Locate the cell with the specified text and output its [X, Y] center coordinate. 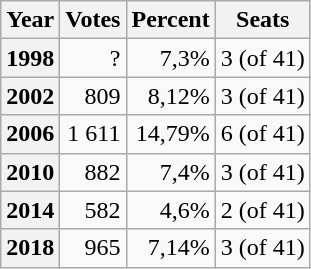
7,4% [170, 172]
4,6% [170, 210]
2010 [30, 172]
582 [93, 210]
2006 [30, 134]
2002 [30, 96]
1 611 [93, 134]
? [93, 58]
Seats [262, 20]
6 (of 41) [262, 134]
965 [93, 248]
Percent [170, 20]
Year [30, 20]
2 (of 41) [262, 210]
8,12% [170, 96]
809 [93, 96]
7,3% [170, 58]
2014 [30, 210]
7,14% [170, 248]
1998 [30, 58]
14,79% [170, 134]
2018 [30, 248]
Votes [93, 20]
882 [93, 172]
